Identify which cell holds the provided text, then report its (x, y) central coordinate. 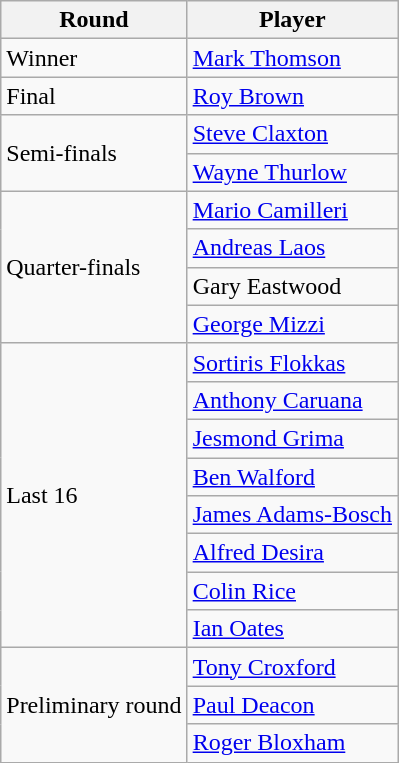
Sortiris Flokkas (292, 362)
James Adams-Bosch (292, 515)
Round (94, 20)
Steve Claxton (292, 134)
Alfred Desira (292, 553)
Wayne Thurlow (292, 172)
Quarter-finals (94, 267)
Jesmond Grima (292, 438)
Winner (94, 58)
Roy Brown (292, 96)
Paul Deacon (292, 705)
Ian Oates (292, 629)
George Mizzi (292, 324)
Mark Thomson (292, 58)
Semi-finals (94, 153)
Preliminary round (94, 705)
Mario Camilleri (292, 210)
Roger Bloxham (292, 743)
Tony Croxford (292, 667)
Anthony Caruana (292, 400)
Gary Eastwood (292, 286)
Final (94, 96)
Ben Walford (292, 477)
Andreas Laos (292, 248)
Last 16 (94, 495)
Colin Rice (292, 591)
Player (292, 20)
